Find where the given text appears and provide that cell's center as [X, Y] coordinate. 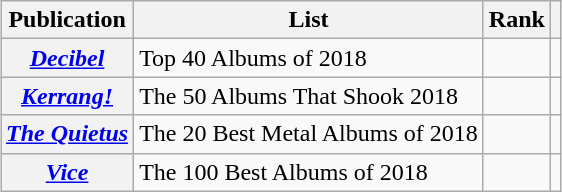
The Quietus [68, 134]
Decibel [68, 58]
The 50 Albums That Shook 2018 [309, 96]
Kerrang! [68, 96]
The 100 Best Albums of 2018 [309, 172]
Publication [68, 20]
List [309, 20]
Top 40 Albums of 2018 [309, 58]
The 20 Best Metal Albums of 2018 [309, 134]
Vice [68, 172]
Rank [516, 20]
